Search for the cell housing the specified text and yield its [X, Y] center coordinate. 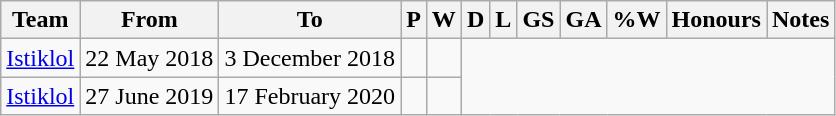
%W [636, 20]
27 June 2019 [150, 96]
From [150, 20]
3 December 2018 [310, 58]
Notes [800, 20]
P [414, 20]
Honours [716, 20]
17 February 2020 [310, 96]
22 May 2018 [150, 58]
Team [40, 20]
GA [584, 20]
D [475, 20]
To [310, 20]
W [444, 20]
GS [538, 20]
L [504, 20]
